Search for the cell housing the specified text and yield its [X, Y] center coordinate. 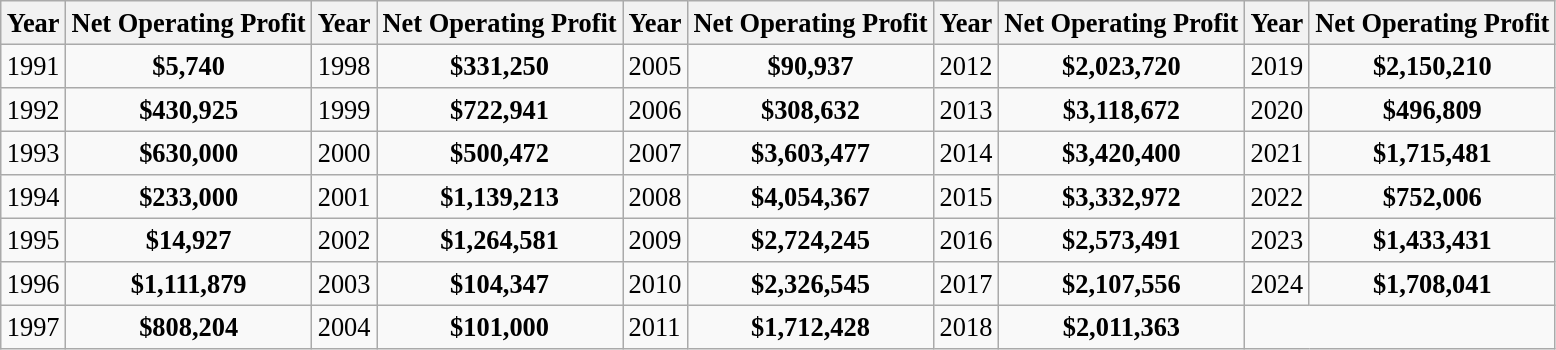
2002 [344, 240]
1999 [344, 109]
$101,000 [499, 327]
1993 [34, 153]
2008 [656, 197]
2016 [966, 240]
$808,204 [189, 327]
2019 [1276, 66]
$722,941 [499, 109]
$630,000 [189, 153]
2021 [1276, 153]
2000 [344, 153]
2010 [656, 284]
2024 [1276, 284]
2006 [656, 109]
$233,000 [189, 197]
$3,332,972 [1121, 197]
1996 [34, 284]
$1,712,428 [810, 327]
$5,740 [189, 66]
$3,420,400 [1121, 153]
$496,809 [1432, 109]
2012 [966, 66]
2015 [966, 197]
$104,347 [499, 284]
1994 [34, 197]
1998 [344, 66]
2009 [656, 240]
$2,150,210 [1432, 66]
$331,250 [499, 66]
2003 [344, 284]
1997 [34, 327]
$752,006 [1432, 197]
1991 [34, 66]
1995 [34, 240]
$500,472 [499, 153]
2011 [656, 327]
$308,632 [810, 109]
2001 [344, 197]
$3,603,477 [810, 153]
$2,107,556 [1121, 284]
$2,023,720 [1121, 66]
2007 [656, 153]
$430,925 [189, 109]
2022 [1276, 197]
2013 [966, 109]
$3,118,672 [1121, 109]
2023 [1276, 240]
$1,708,041 [1432, 284]
2018 [966, 327]
2005 [656, 66]
$2,326,545 [810, 284]
$2,724,245 [810, 240]
$1,715,481 [1432, 153]
$90,937 [810, 66]
2017 [966, 284]
$2,011,363 [1121, 327]
2014 [966, 153]
$14,927 [189, 240]
$2,573,491 [1121, 240]
$1,264,581 [499, 240]
2020 [1276, 109]
$1,111,879 [189, 284]
1992 [34, 109]
2004 [344, 327]
$1,139,213 [499, 197]
$1,433,431 [1432, 240]
$4,054,367 [810, 197]
